Capture the cell that displays the provided text and extract its [x, y] central coordinate. 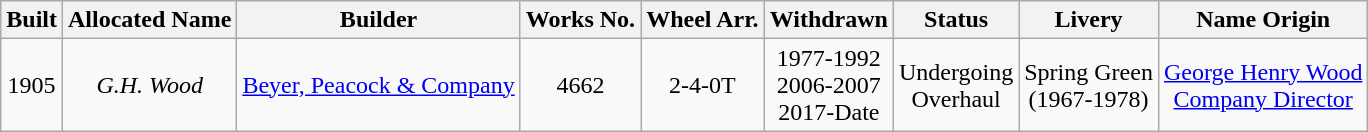
Beyer, Peacock & Company [378, 85]
Built [32, 20]
Wheel Arr. [702, 20]
1905 [32, 85]
UndergoingOverhaul [956, 85]
Name Origin [1263, 20]
Withdrawn [828, 20]
G.H. Wood [150, 85]
Spring Green(1967-1978) [1089, 85]
Status [956, 20]
George Henry WoodCompany Director [1263, 85]
Works No. [580, 20]
4662 [580, 85]
Builder [378, 20]
2-4-0T [702, 85]
Livery [1089, 20]
Allocated Name [150, 20]
1977-19922006-20072017-Date [828, 85]
